Extract the (x, y) coordinate from the center of the cell holding the provided text.  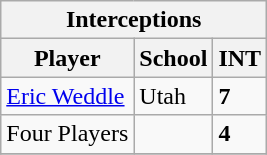
Interceptions (134, 20)
Eric Weddle (68, 96)
Utah (174, 96)
INT (240, 58)
Four Players (68, 134)
4 (240, 134)
Player (68, 58)
School (174, 58)
7 (240, 96)
